Return the (X, Y) coordinate for the center point of the cell that contains the specified text.  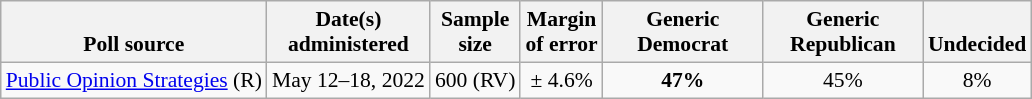
May 12–18, 2022 (348, 80)
GenericDemocrat (683, 32)
± 4.6% (561, 80)
Public Opinion Strategies (R) (134, 80)
45% (843, 80)
600 (RV) (476, 80)
Undecided (977, 32)
8% (977, 80)
Marginof error (561, 32)
Poll source (134, 32)
GenericRepublican (843, 32)
Date(s)administered (348, 32)
47% (683, 80)
Samplesize (476, 32)
